Return the (X, Y) coordinate for the center point of the cell that contains the specified text.  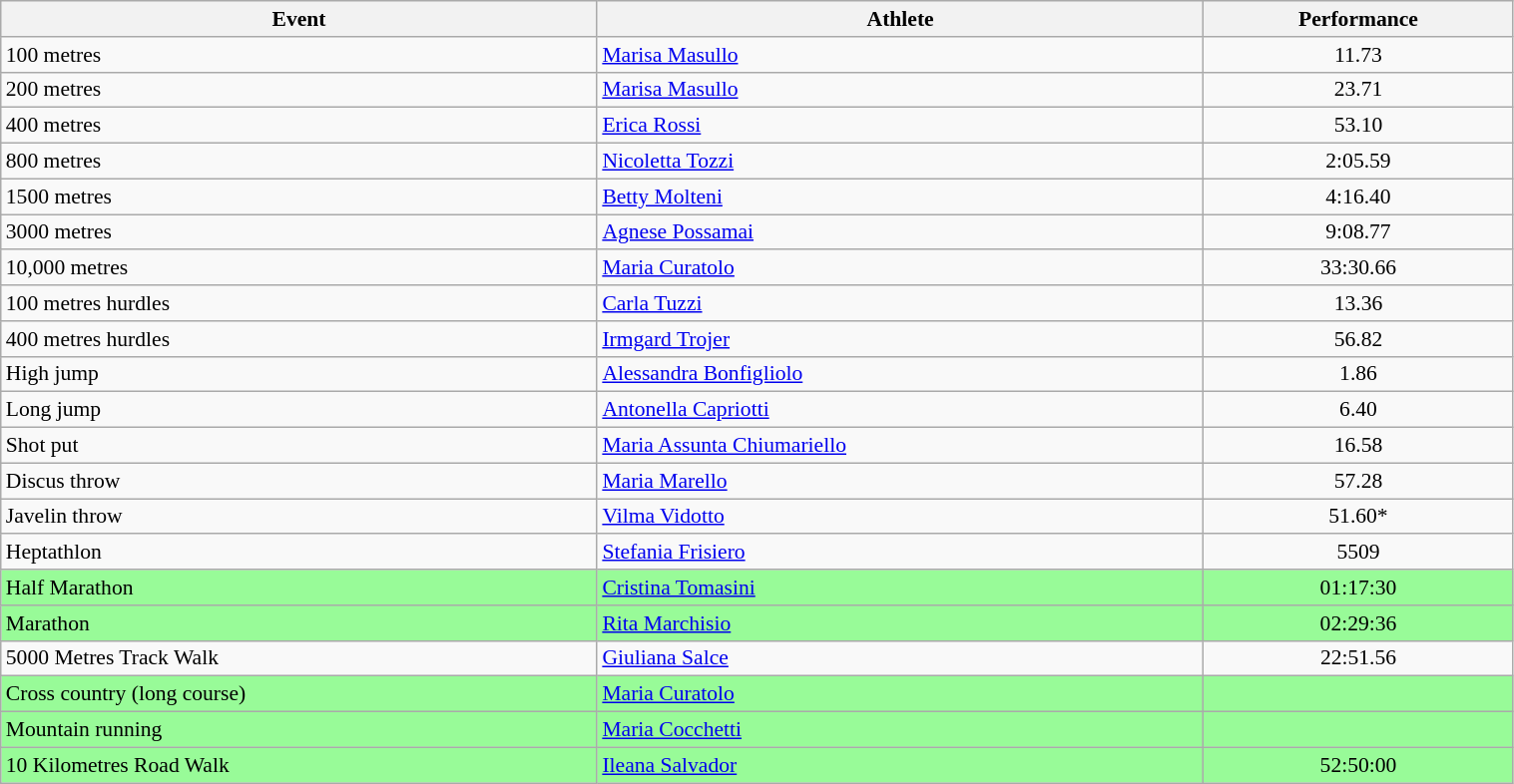
Agnese Possamai (900, 232)
Mountain running (299, 730)
Maria Assunta Chiumariello (900, 446)
22:51.56 (1358, 658)
Rita Marchisio (900, 623)
10,000 metres (299, 268)
Heptathlon (299, 553)
5000 Metres Track Walk (299, 658)
Long jump (299, 410)
800 metres (299, 162)
Shot put (299, 446)
Event (299, 19)
100 metres (299, 55)
Irmgard Trojer (900, 339)
Discus throw (299, 481)
Stefania Frisiero (900, 553)
Javelin throw (299, 517)
High jump (299, 374)
Ileana Salvador (900, 765)
Betty Molteni (900, 196)
23.71 (1358, 90)
51.60* (1358, 517)
400 metres (299, 126)
200 metres (299, 90)
Performance (1358, 19)
3000 metres (299, 232)
57.28 (1358, 481)
6.40 (1358, 410)
100 metres hurdles (299, 303)
400 metres hurdles (299, 339)
Giuliana Salce (900, 658)
16.58 (1358, 446)
53.10 (1358, 126)
Antonella Capriotti (900, 410)
4:16.40 (1358, 196)
Cross country (long course) (299, 694)
13.36 (1358, 303)
5509 (1358, 553)
52:50:00 (1358, 765)
01:17:30 (1358, 588)
33:30.66 (1358, 268)
Carla Tuzzi (900, 303)
2:05.59 (1358, 162)
Maria Marello (900, 481)
56.82 (1358, 339)
9:08.77 (1358, 232)
Alessandra Bonfigliolo (900, 374)
1.86 (1358, 374)
Vilma Vidotto (900, 517)
Erica Rossi (900, 126)
10 Kilometres Road Walk (299, 765)
Half Marathon (299, 588)
Nicoletta Tozzi (900, 162)
Maria Cocchetti (900, 730)
Cristina Tomasini (900, 588)
1500 metres (299, 196)
Marathon (299, 623)
11.73 (1358, 55)
Athlete (900, 19)
02:29:36 (1358, 623)
